Determine the [x, y] coordinate at the center of the cell enclosing the given text.  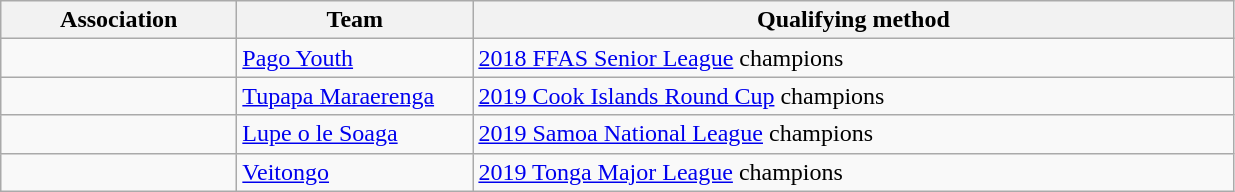
2019 Samoa National League champions [854, 134]
Qualifying method [854, 20]
2019 Tonga Major League champions [854, 172]
Lupe o le Soaga [355, 134]
Team [355, 20]
2018 FFAS Senior League champions [854, 58]
Veitongo [355, 172]
2019 Cook Islands Round Cup champions [854, 96]
Pago Youth [355, 58]
Association [119, 20]
Tupapa Maraerenga [355, 96]
